Detect which cell encompasses the target text, then output its (X, Y) center coordinate. 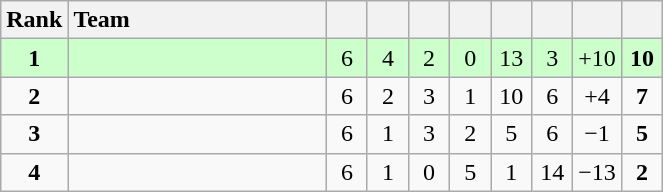
+4 (598, 96)
−13 (598, 172)
13 (512, 58)
Team (198, 20)
+10 (598, 58)
14 (552, 172)
−1 (598, 134)
Rank (34, 20)
7 (642, 96)
